Provide the (x, y) coordinate of the cell's center where the given text is located.  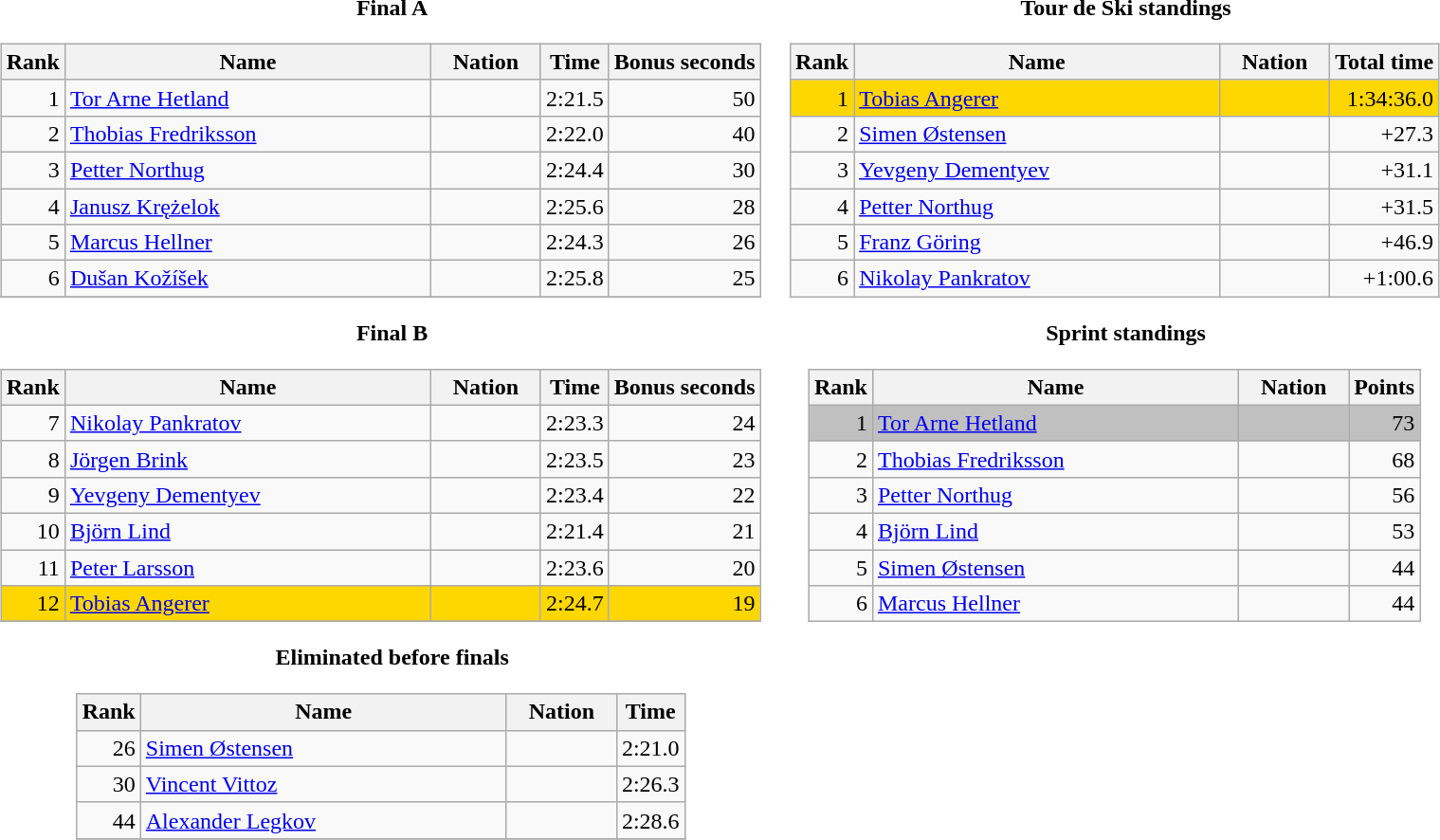
68 (1384, 459)
28 (684, 206)
23 (684, 459)
2:21.0 (650, 748)
Alexander Legkov (323, 820)
19 (684, 604)
2:23.6 (574, 568)
2:24.4 (574, 170)
73 (1384, 423)
2:24.3 (574, 243)
2:25.6 (574, 206)
Dušan Kožíšek (247, 279)
21 (684, 531)
2:28.6 (650, 820)
2:25.8 (574, 279)
2:22.0 (574, 134)
+31.5 (1384, 206)
20 (684, 568)
56 (1384, 495)
+27.3 (1384, 134)
22 (684, 495)
+1:00.6 (1384, 279)
Vincent Vittoz (323, 784)
2:21.4 (574, 531)
40 (684, 134)
Jörgen Brink (247, 459)
24 (684, 423)
+31.1 (1384, 170)
25 (684, 279)
2:21.5 (574, 98)
7 (32, 423)
9 (32, 495)
Franz Göring (1037, 243)
2:26.3 (650, 784)
Total time (1384, 62)
1:34:36.0 (1384, 98)
2:24.7 (574, 604)
50 (684, 98)
+46.9 (1384, 243)
2:23.4 (574, 495)
Points (1384, 387)
8 (32, 459)
53 (1384, 531)
Peter Larsson (247, 568)
11 (32, 568)
Janusz Krężelok (247, 206)
12 (32, 604)
2:23.3 (574, 423)
10 (32, 531)
2:23.5 (574, 459)
